Capture the cell that displays the provided text and extract its [x, y] central coordinate. 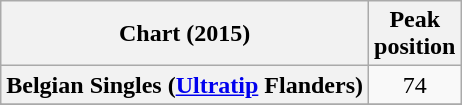
74 [415, 85]
Belgian Singles (Ultratip Flanders) [185, 85]
Peakposition [415, 34]
Chart (2015) [185, 34]
